Scan for the cell matching the given text and deliver its [X, Y] coordinate at center. 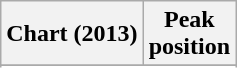
Peakposition [189, 34]
Chart (2013) [72, 34]
